Locate the cell with the specified text and output its [x, y] center coordinate. 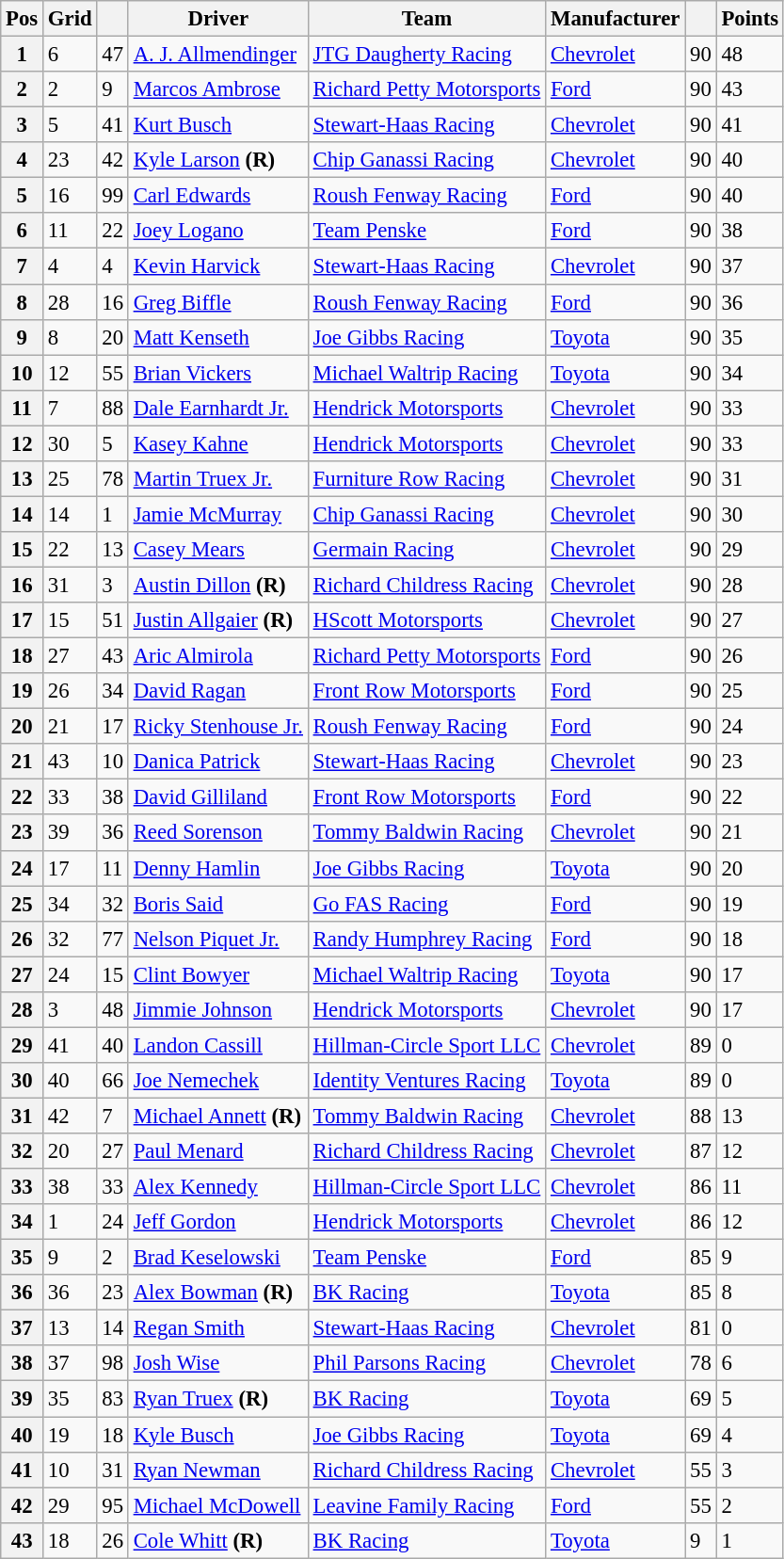
Michael McDowell [218, 1505]
87 [700, 1151]
Marcos Ambrose [218, 89]
Joey Logano [218, 231]
Leavine Family Racing [426, 1505]
99 [113, 196]
98 [113, 1364]
Landon Cassill [218, 1045]
66 [113, 1081]
Matt Kenseth [218, 337]
Randy Humphrey Racing [426, 939]
Identity Ventures Racing [426, 1081]
Jimmie Johnson [218, 1010]
Kyle Larson (R) [218, 160]
Austin Dillon (R) [218, 585]
Martin Truex Jr. [218, 479]
Paul Menard [218, 1151]
51 [113, 620]
Justin Allgaier (R) [218, 620]
Brian Vickers [218, 373]
Danica Patrick [218, 762]
Nelson Piquet Jr. [218, 939]
HScott Motorsports [426, 620]
Points [749, 19]
Brad Keselowski [218, 1258]
David Gilliland [218, 797]
Reed Sorenson [218, 833]
Pos [23, 19]
Cole Whitt (R) [218, 1540]
83 [113, 1399]
Ryan Newman [218, 1470]
Alex Kennedy [218, 1187]
David Ragan [218, 691]
Alex Bowman (R) [218, 1293]
Kevin Harvick [218, 266]
Jeff Gordon [218, 1222]
Jamie McMurray [218, 514]
47 [113, 55]
Joe Nemechek [218, 1081]
A. J. Allmendinger [218, 55]
Ryan Truex (R) [218, 1399]
77 [113, 939]
Manufacturer [616, 19]
81 [700, 1328]
Kyle Busch [218, 1435]
Regan Smith [218, 1328]
Josh Wise [218, 1364]
Boris Said [218, 904]
Team [426, 19]
Michael Annett (R) [218, 1116]
Ricky Stenhouse Jr. [218, 727]
Aric Almirola [218, 656]
Go FAS Racing [426, 904]
Grid [70, 19]
Greg Biffle [218, 302]
Casey Mears [218, 550]
JTG Daugherty Racing [426, 55]
Germain Racing [426, 550]
95 [113, 1505]
Furniture Row Racing [426, 479]
Kasey Kahne [218, 443]
Clint Bowyer [218, 974]
Carl Edwards [218, 196]
Dale Earnhardt Jr. [218, 408]
Driver [218, 19]
Denny Hamlin [218, 868]
Kurt Busch [218, 125]
Phil Parsons Racing [426, 1364]
